Provide the [X, Y] coordinate of the cell's center where the given text is located.  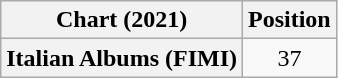
Italian Albums (FIMI) [122, 58]
Position [290, 20]
37 [290, 58]
Chart (2021) [122, 20]
